Locate the cell with the specified text and output its (X, Y) center coordinate. 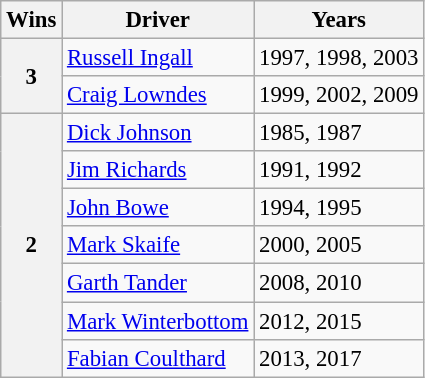
Jim Richards (158, 170)
Fabian Coulthard (158, 358)
Years (339, 20)
Mark Skaife (158, 245)
Driver (158, 20)
Dick Johnson (158, 133)
1991, 1992 (339, 170)
1985, 1987 (339, 133)
Wins (32, 20)
2012, 2015 (339, 321)
John Bowe (158, 208)
1997, 1998, 2003 (339, 58)
2008, 2010 (339, 283)
2000, 2005 (339, 245)
1994, 1995 (339, 208)
3 (32, 76)
Mark Winterbottom (158, 321)
2 (32, 246)
Craig Lowndes (158, 95)
2013, 2017 (339, 358)
Garth Tander (158, 283)
1999, 2002, 2009 (339, 95)
Russell Ingall (158, 58)
